Find where the given text appears and provide that cell's center as [x, y] coordinate. 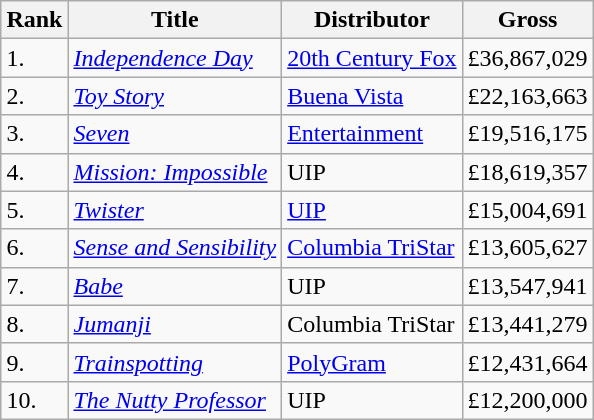
3. [34, 134]
Toy Story [175, 96]
2. [34, 96]
20th Century Fox [372, 58]
8. [34, 324]
Independence Day [175, 58]
Title [175, 20]
10. [34, 400]
7. [34, 286]
£12,431,664 [528, 362]
Entertainment [372, 134]
£13,441,279 [528, 324]
£13,605,627 [528, 248]
Trainspotting [175, 362]
£22,163,663 [528, 96]
Buena Vista [372, 96]
£13,547,941 [528, 286]
PolyGram [372, 362]
£18,619,357 [528, 172]
9. [34, 362]
Gross [528, 20]
Mission: Impossible [175, 172]
Jumanji [175, 324]
Sense and Sensibility [175, 248]
Seven [175, 134]
Rank [34, 20]
£12,200,000 [528, 400]
£15,004,691 [528, 210]
4. [34, 172]
5. [34, 210]
Twister [175, 210]
The Nutty Professor [175, 400]
Babe [175, 286]
Distributor [372, 20]
£36,867,029 [528, 58]
1. [34, 58]
6. [34, 248]
£19,516,175 [528, 134]
